Capture the cell that displays the provided text and extract its [x, y] central coordinate. 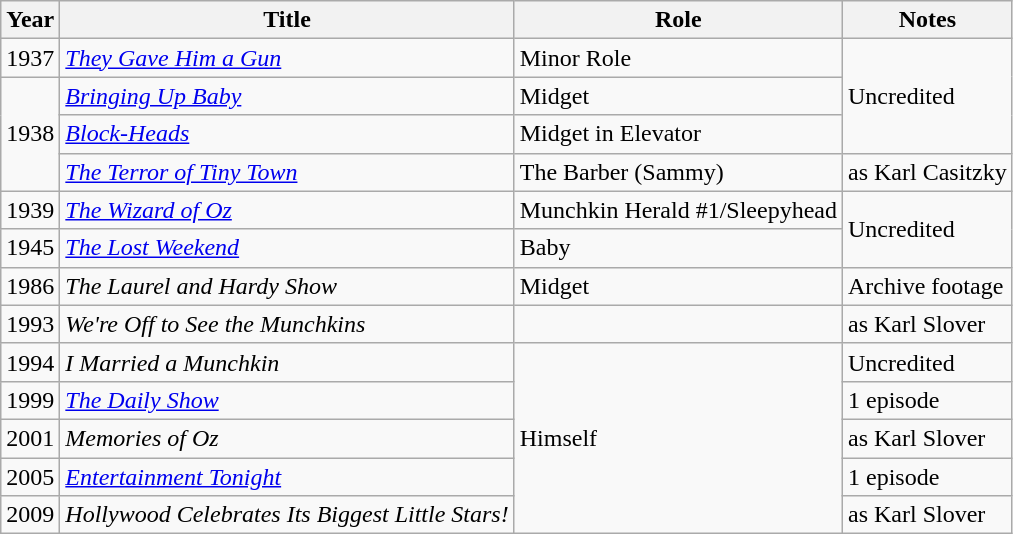
Munchkin Herald #1/Sleepyhead [678, 210]
Hollywood Celebrates Its Biggest Little Stars! [287, 515]
The Wizard of Oz [287, 210]
1938 [30, 134]
1937 [30, 58]
The Laurel and Hardy Show [287, 286]
Title [287, 20]
Archive footage [928, 286]
Notes [928, 20]
Memories of Oz [287, 438]
Entertainment Tonight [287, 477]
Midget in Elevator [678, 134]
2001 [30, 438]
1986 [30, 286]
They Gave Him a Gun [287, 58]
The Terror of Tiny Town [287, 172]
Bringing Up Baby [287, 96]
Role [678, 20]
The Lost Weekend [287, 248]
2005 [30, 477]
1993 [30, 324]
2009 [30, 515]
as Karl Casitzky [928, 172]
Minor Role [678, 58]
I Married a Munchkin [287, 362]
Block-Heads [287, 134]
The Daily Show [287, 400]
1939 [30, 210]
The Barber (Sammy) [678, 172]
We're Off to See the Munchkins [287, 324]
1999 [30, 400]
Year [30, 20]
1945 [30, 248]
Himself [678, 438]
1994 [30, 362]
Baby [678, 248]
